Extract the [x, y] coordinate from the center of the cell holding the provided text.  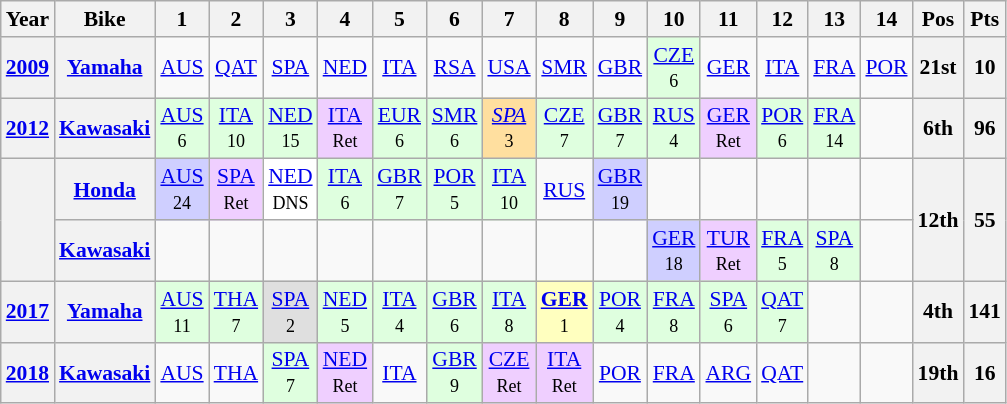
2 [236, 19]
2009 [28, 68]
55 [984, 220]
POR4 [620, 312]
SMR6 [455, 128]
SPARet [236, 190]
NEDDNS [290, 190]
11 [728, 19]
13 [834, 19]
12 [782, 19]
5 [400, 19]
Bike [104, 19]
FRA14 [834, 128]
GBR9 [455, 372]
GBR6 [455, 312]
SPA8 [834, 250]
4th [938, 312]
CZE6 [674, 68]
TURRet [728, 250]
96 [984, 128]
Honda [104, 190]
Year [28, 19]
POR5 [455, 190]
AUS6 [182, 128]
POR6 [782, 128]
CZERet [508, 372]
CZE7 [564, 128]
NED15 [290, 128]
RSA [455, 68]
7 [508, 19]
SPA [290, 68]
4 [345, 19]
1 [182, 19]
FRA8 [674, 312]
ITA8 [508, 312]
3 [290, 19]
14 [886, 19]
QAT7 [782, 312]
GERRet [728, 128]
ITA6 [345, 190]
12th [938, 220]
2018 [28, 372]
19th [938, 372]
141 [984, 312]
2017 [28, 312]
FRA5 [782, 250]
Pts [984, 19]
THA [236, 372]
ARG [728, 372]
8 [564, 19]
EUR6 [400, 128]
SPA7 [290, 372]
NEDRet [345, 372]
GER18 [674, 250]
NED5 [345, 312]
GBR19 [620, 190]
9 [620, 19]
SMR [564, 68]
SPA2 [290, 312]
6th [938, 128]
NED [345, 68]
21st [938, 68]
SPA3 [508, 128]
2012 [28, 128]
AUS24 [182, 190]
SPA6 [728, 312]
THA7 [236, 312]
Pos [938, 19]
RUS [564, 190]
16 [984, 372]
AUS11 [182, 312]
GER1 [564, 312]
RUS4 [674, 128]
GER [728, 68]
USA [508, 68]
ITA4 [400, 312]
GBR [620, 68]
6 [455, 19]
